For the text-containing cell, return its midpoint in (X, Y) coordinate format. 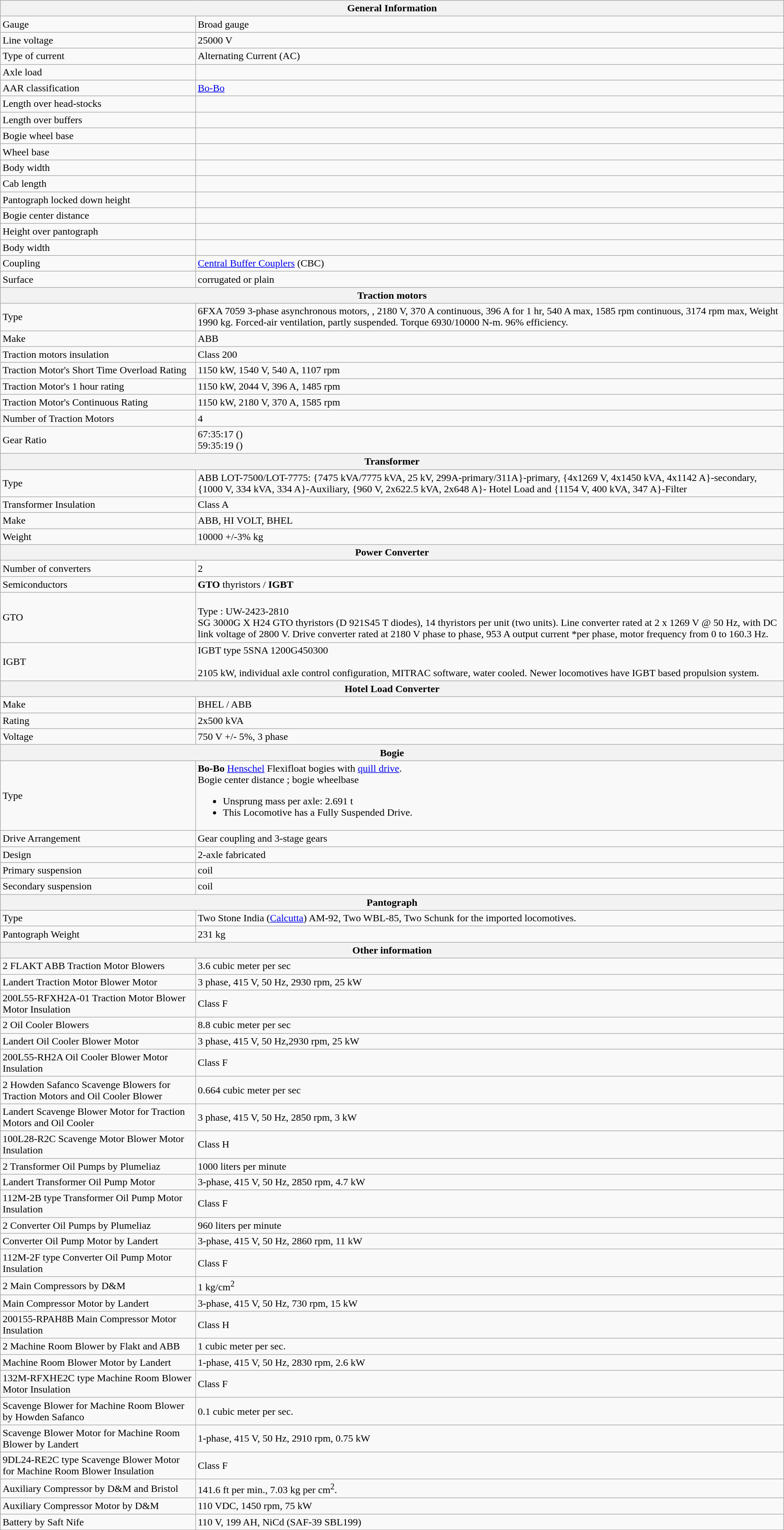
10000 +/-3% kg (490, 537)
Auxiliary Compressor by D&M and Bristol (98, 1489)
Broad gauge (490, 24)
Length over buffers (98, 120)
Rating (98, 721)
1-phase, 415 V, 50 Hz, 2910 rpm, 0.75 kW (490, 1439)
0.664 cubic meter per sec (490, 1090)
3-phase, 415 V, 50 Hz, 2860 rpm, 11 kW (490, 1241)
Scavenge Blower for Machine Room Blower by Howden Safanco (98, 1411)
Machine Room Blower Motor by Landert (98, 1362)
1150 kW, 2044 V, 396 A, 1485 rpm (490, 386)
Class A (490, 505)
200L55-RFXH2A-01 Traction Motor Blower Motor Insulation (98, 1004)
Traction Motor's 1 hour rating (98, 386)
960 liters per minute (490, 1225)
Landert Traction Motor Blower Motor (98, 982)
1150 kW, 2180 V, 370 A, 1585 rpm (490, 402)
Transformer (392, 461)
Bo-Bo (490, 88)
141.6 ft per min., 7.03 kg per cm2. (490, 1489)
IGBT (98, 662)
Gauge (98, 24)
750 V +/- 5%, 3 phase (490, 737)
3 phase, 415 V, 50 Hz,2930 rpm, 25 kW (490, 1041)
1000 liters per minute (490, 1166)
Traction motors insulation (98, 354)
67:35:17 ()59:35:19 () (490, 440)
Weight (98, 537)
Power Converter (392, 553)
0.1 cubic meter per sec. (490, 1411)
ABB, HI VOLT, BHEL (490, 521)
Traction Motor's Short Time Overload Rating (98, 370)
Pantograph (392, 902)
2 Converter Oil Pumps by Plumeliaz (98, 1225)
Axle load (98, 72)
GTO (98, 618)
2x500 kVA (490, 721)
Auxiliary Compressor Motor by D&M (98, 1506)
Landert Transformer Oil Pump Motor (98, 1182)
Other information (392, 950)
Coupling (98, 264)
Pantograph Weight (98, 934)
200L55-RH2A Oil Cooler Blower Motor Insulation (98, 1062)
Semiconductors (98, 584)
General Information (392, 8)
Voltage (98, 737)
Landert Scavenge Blower Motor for Traction Motors and Oil Cooler (98, 1117)
Pantograph locked down height (98, 200)
200155-RPAH8B Main Compressor Motor Insulation (98, 1325)
Secondary suspension (98, 886)
112M-2F type Converter Oil Pump Motor Insulation (98, 1263)
2 Oil Cooler Blowers (98, 1025)
Class 200 (490, 354)
2 FLAKT ABB Traction Motor Blowers (98, 966)
Bogie wheel base (98, 136)
1150 kW, 1540 V, 540 A, 1107 rpm (490, 370)
ABB (490, 339)
Battery by Saft Nife (98, 1522)
8.8 cubic meter per sec (490, 1025)
Alternating Current (AC) (490, 56)
3 phase, 415 V, 50 Hz, 2850 rpm, 3 kW (490, 1117)
110 V, 199 AH, NiCd (SAF-39 SBL199) (490, 1522)
Hotel Load Converter (392, 689)
Number of Traction Motors (98, 418)
Wheel base (98, 152)
2 (490, 569)
Line voltage (98, 40)
Traction Motor's Continuous Rating (98, 402)
112M-2B type Transformer Oil Pump Motor Insulation (98, 1204)
4 (490, 418)
100L28-R2C Scavenge Motor Blower Motor Insulation (98, 1145)
9DL24-RE2C type Scavenge Blower Motor for Machine Room Blower Insulation (98, 1465)
Traction motors (392, 295)
Type of current (98, 56)
2 Transformer Oil Pumps by Plumeliaz (98, 1166)
3-phase, 415 V, 50 Hz, 2850 rpm, 4.7 kW (490, 1182)
Landert Oil Cooler Blower Motor (98, 1041)
Transformer Insulation (98, 505)
110 VDC, 1450 rpm, 75 kW (490, 1506)
Two Stone India (Calcutta) AM-92, Two WBL-85, Two Schunk for the imported locomotives. (490, 918)
2 Machine Room Blower by Flakt and ABB (98, 1347)
Converter Oil Pump Motor by Landert (98, 1241)
25000 V (490, 40)
Height over pantograph (98, 232)
Bogie (392, 752)
3.6 cubic meter per sec (490, 966)
Design (98, 854)
3-phase, 415 V, 50 Hz, 730 rpm, 15 kW (490, 1303)
GTO thyristors / IGBT (490, 584)
3 phase, 415 V, 50 Hz, 2930 rpm, 25 kW (490, 982)
AAR classification (98, 88)
Number of converters (98, 569)
Gear coupling and 3-stage gears (490, 838)
Bogie center distance (98, 216)
132M-RFXHE2C type Machine Room Blower Motor Insulation (98, 1384)
2 Main Compressors by D&M (98, 1286)
Drive Arrangement (98, 838)
2-axle fabricated (490, 854)
Primary suspension (98, 871)
1-phase, 415 V, 50 Hz, 2830 rpm, 2.6 kW (490, 1362)
corrugated or plain (490, 279)
Central Buffer Couplers (CBC) (490, 264)
Cab length (98, 183)
1 cubic meter per sec. (490, 1347)
Surface (98, 279)
BHEL / ABB (490, 705)
Scavenge Blower Motor for Machine Room Blower by Landert (98, 1439)
Main Compressor Motor by Landert (98, 1303)
Gear Ratio (98, 440)
231 kg (490, 934)
Length over head-stocks (98, 104)
1 kg/cm2 (490, 1286)
2 Howden Safanco Scavenge Blowers for Traction Motors and Oil Cooler Blower (98, 1090)
